Provide the (x, y) coordinate of the cell's center where the given text is located.  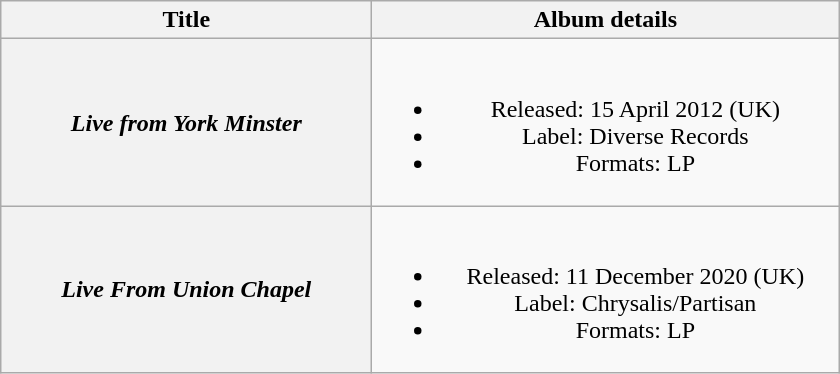
Live From Union Chapel (186, 290)
Album details (606, 20)
Live from York Minster (186, 122)
Released: 15 April 2012 (UK)Label: Diverse RecordsFormats: LP (606, 122)
Released: 11 December 2020 (UK)Label: Chrysalis/PartisanFormats: LP (606, 290)
Title (186, 20)
